Determine the [X, Y] coordinate at the center of the cell enclosing the given text.  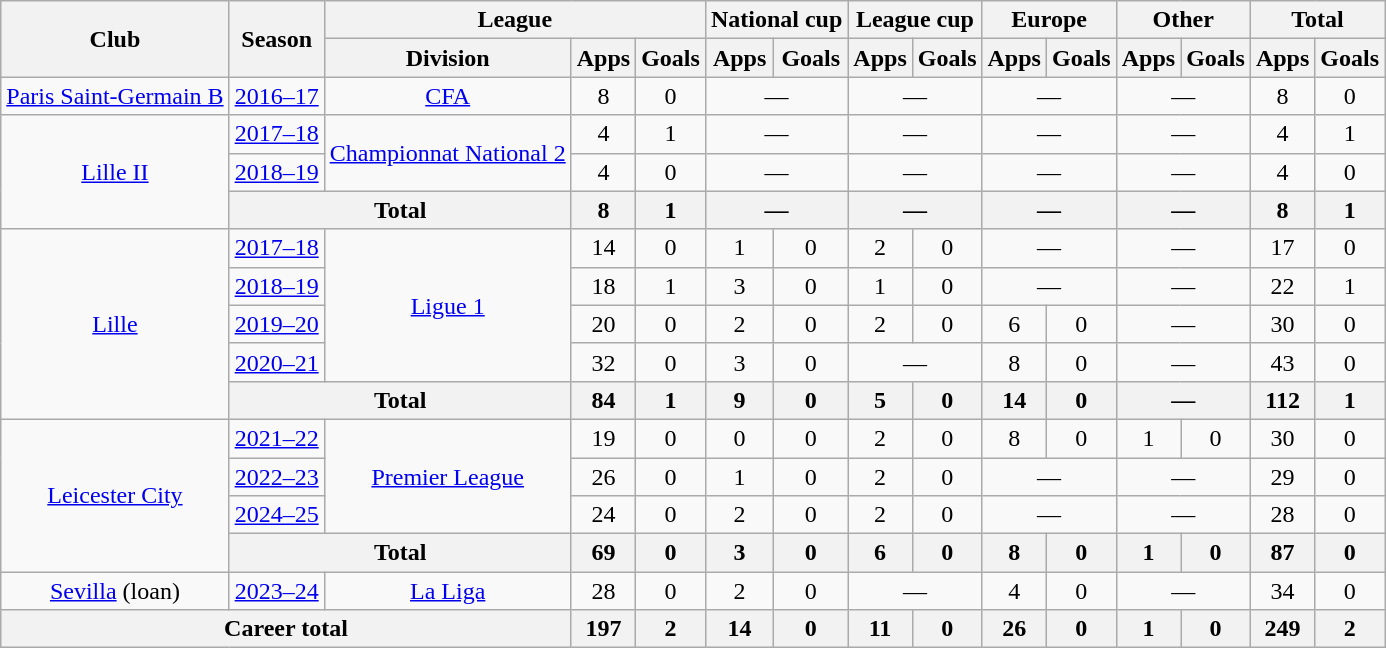
National cup [776, 20]
20 [603, 324]
League cup [915, 20]
43 [1282, 362]
Division [448, 58]
29 [1282, 477]
197 [603, 629]
32 [603, 362]
18 [603, 286]
Lille II [115, 172]
Other [1183, 20]
2016–17 [276, 96]
249 [1282, 629]
Europe [1049, 20]
2024–25 [276, 515]
11 [880, 629]
Lille [115, 324]
19 [603, 438]
2022–23 [276, 477]
CFA [448, 96]
22 [1282, 286]
5 [880, 400]
2021–22 [276, 438]
La Liga [448, 591]
Leicester City [115, 495]
2020–21 [276, 362]
84 [603, 400]
69 [603, 553]
17 [1282, 248]
2019–20 [276, 324]
Career total [286, 629]
Season [276, 39]
Championnat National 2 [448, 153]
2023–24 [276, 591]
34 [1282, 591]
87 [1282, 553]
9 [739, 400]
Ligue 1 [448, 305]
Premier League [448, 476]
Sevilla (loan) [115, 591]
League [514, 20]
112 [1282, 400]
Club [115, 39]
Paris Saint-Germain B [115, 96]
24 [603, 515]
